Pinpoint the cell where the given text exists, returning its [X, Y] midpoint coordinate. 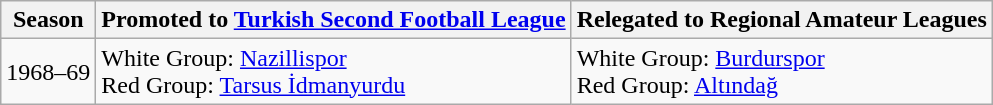
Relegated to Regional Amateur Leagues [782, 20]
Season [48, 20]
Promoted to Turkish Second Football League [334, 20]
White Group: BurdursporRed Group: Altındağ [782, 72]
White Group: NazillisporRed Group: Tarsus İdmanyurdu [334, 72]
1968–69 [48, 72]
